Determine the (X, Y) coordinate at the center of the cell enclosing the given text.  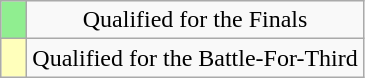
Qualified for the Battle-For-Third (195, 58)
Qualified for the Finals (195, 20)
